Identify which cell holds the provided text, then report its [x, y] central coordinate. 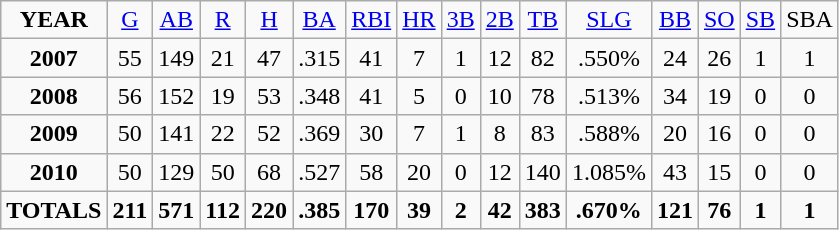
2010 [54, 172]
10 [500, 96]
.670% [608, 210]
68 [270, 172]
8 [500, 134]
58 [372, 172]
2009 [54, 134]
53 [270, 96]
.527 [320, 172]
140 [542, 172]
SBA [810, 20]
82 [542, 58]
149 [176, 58]
15 [719, 172]
HR [419, 20]
.315 [320, 58]
22 [223, 134]
220 [270, 210]
56 [130, 96]
2 [460, 210]
BB [674, 20]
141 [176, 134]
TB [542, 20]
SB [760, 20]
H [270, 20]
34 [674, 96]
AB [176, 20]
52 [270, 134]
2008 [54, 96]
211 [130, 210]
3B [460, 20]
76 [719, 210]
1.085% [608, 172]
24 [674, 58]
112 [223, 210]
G [130, 20]
83 [542, 134]
2B [500, 20]
SO [719, 20]
383 [542, 210]
121 [674, 210]
5 [419, 96]
.348 [320, 96]
39 [419, 210]
21 [223, 58]
47 [270, 58]
571 [176, 210]
43 [674, 172]
152 [176, 96]
.385 [320, 210]
.369 [320, 134]
2007 [54, 58]
.588% [608, 134]
55 [130, 58]
26 [719, 58]
.513% [608, 96]
TOTALS [54, 210]
BA [320, 20]
42 [500, 210]
R [223, 20]
170 [372, 210]
30 [372, 134]
YEAR [54, 20]
RBI [372, 20]
.550% [608, 58]
78 [542, 96]
16 [719, 134]
SLG [608, 20]
129 [176, 172]
